Output the (X, Y) coordinate of the center of the cell containing the given text.  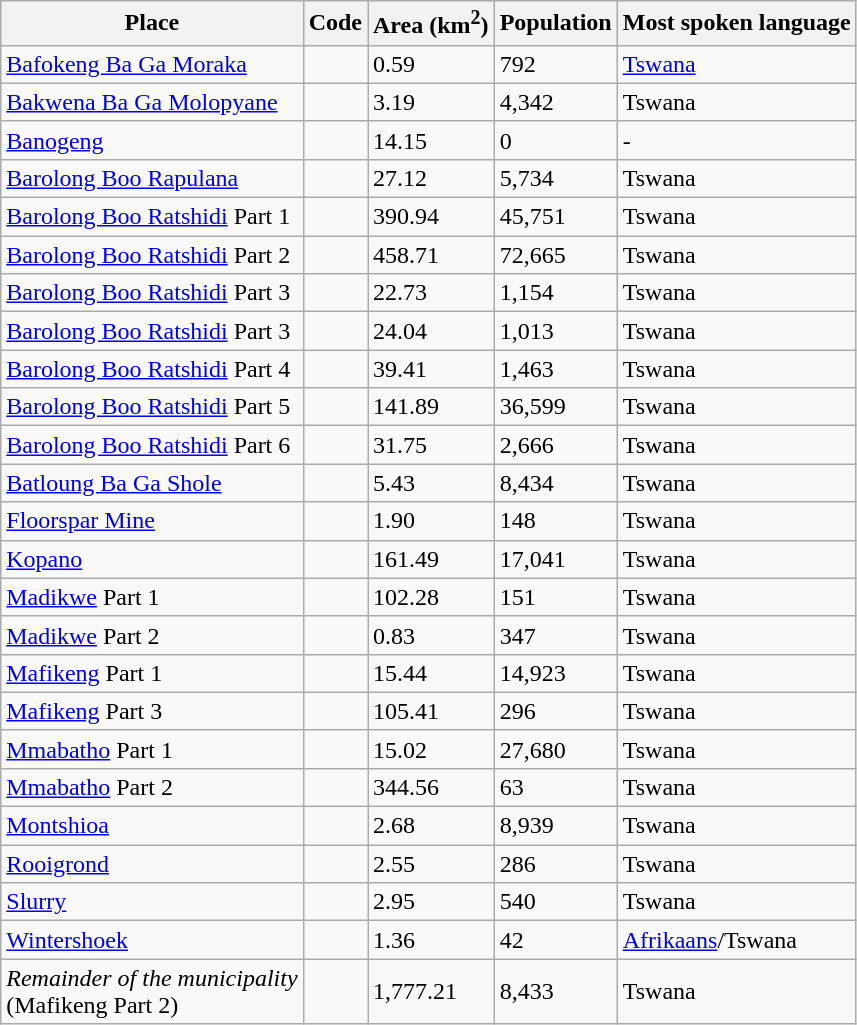
36,599 (556, 407)
8,433 (556, 992)
1.36 (432, 940)
Slurry (152, 902)
Population (556, 24)
458.71 (432, 255)
0.83 (432, 635)
14,923 (556, 673)
Bafokeng Ba Ga Moraka (152, 64)
0 (556, 140)
148 (556, 521)
Bakwena Ba Ga Molopyane (152, 102)
Madikwe Part 2 (152, 635)
Rooigrond (152, 864)
540 (556, 902)
8,434 (556, 483)
2.68 (432, 826)
1.90 (432, 521)
286 (556, 864)
8,939 (556, 826)
1,777.21 (432, 992)
17,041 (556, 559)
31.75 (432, 445)
792 (556, 64)
4,342 (556, 102)
Madikwe Part 1 (152, 597)
2.55 (432, 864)
151 (556, 597)
390.94 (432, 217)
63 (556, 787)
1,013 (556, 331)
14.15 (432, 140)
27.12 (432, 178)
347 (556, 635)
45,751 (556, 217)
1,463 (556, 369)
Barolong Boo Ratshidi Part 4 (152, 369)
Mafikeng Part 1 (152, 673)
- (736, 140)
42 (556, 940)
72,665 (556, 255)
105.41 (432, 711)
15.02 (432, 749)
Remainder of the municipality(Mafikeng Part 2) (152, 992)
Mafikeng Part 3 (152, 711)
Floorspar Mine (152, 521)
Batloung Ba Ga Shole (152, 483)
296 (556, 711)
2,666 (556, 445)
1,154 (556, 293)
Montshioa (152, 826)
5,734 (556, 178)
Kopano (152, 559)
2.95 (432, 902)
344.56 (432, 787)
Barolong Boo Ratshidi Part 2 (152, 255)
24.04 (432, 331)
Barolong Boo Ratshidi Part 5 (152, 407)
Code (335, 24)
0.59 (432, 64)
Afrikaans/Tswana (736, 940)
3.19 (432, 102)
Barolong Boo Rapulana (152, 178)
161.49 (432, 559)
22.73 (432, 293)
5.43 (432, 483)
Place (152, 24)
Wintershoek (152, 940)
Area (km2) (432, 24)
Barolong Boo Ratshidi Part 6 (152, 445)
39.41 (432, 369)
15.44 (432, 673)
Banogeng (152, 140)
Mmabatho Part 1 (152, 749)
Most spoken language (736, 24)
102.28 (432, 597)
27,680 (556, 749)
141.89 (432, 407)
Barolong Boo Ratshidi Part 1 (152, 217)
Mmabatho Part 2 (152, 787)
